Detect which cell encompasses the target text, then output its (X, Y) center coordinate. 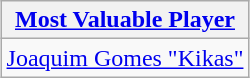
Joaquim Gomes "Kikas" (125, 58)
Most Valuable Player (125, 20)
